Output the [X, Y] coordinate of the center of the cell containing the given text.  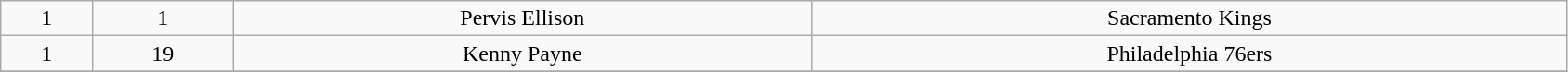
Kenny Payne [523, 54]
Philadelphia 76ers [1189, 54]
Sacramento Kings [1189, 18]
19 [163, 54]
Pervis Ellison [523, 18]
